Capture the cell that displays the provided text and extract its (x, y) central coordinate. 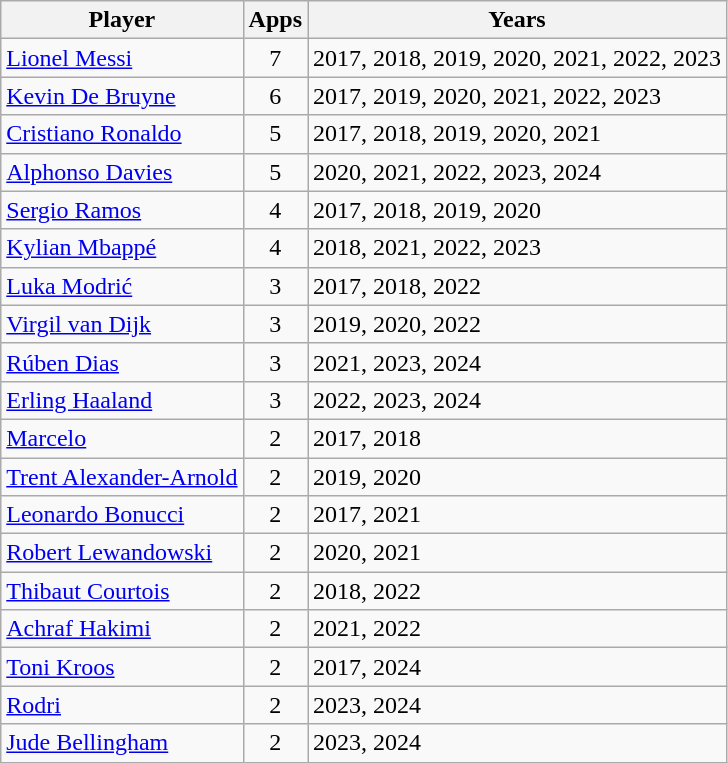
2017, 2018, 2019, 2020, 2021 (518, 134)
Cristiano Ronaldo (122, 134)
Sergio Ramos (122, 210)
2017, 2019, 2020, 2021, 2022, 2023 (518, 96)
2017, 2018, 2019, 2020, 2021, 2022, 2023 (518, 58)
2020, 2021 (518, 553)
Virgil van Dijk (122, 324)
Lionel Messi (122, 58)
Robert Lewandowski (122, 553)
Achraf Hakimi (122, 629)
Kevin De Bruyne (122, 96)
2022, 2023, 2024 (518, 400)
2021, 2023, 2024 (518, 362)
Rodri (122, 705)
2018, 2022 (518, 591)
2017, 2021 (518, 515)
2017, 2018, 2022 (518, 286)
2017, 2018 (518, 438)
Toni Kroos (122, 667)
2021, 2022 (518, 629)
2020, 2021, 2022, 2023, 2024 (518, 172)
2019, 2020, 2022 (518, 324)
Kylian Mbappé (122, 248)
6 (275, 96)
Years (518, 20)
Apps (275, 20)
Jude Bellingham (122, 743)
Player (122, 20)
2018, 2021, 2022, 2023 (518, 248)
Marcelo (122, 438)
7 (275, 58)
Rúben Dias (122, 362)
Trent Alexander-Arnold (122, 477)
2017, 2024 (518, 667)
Leonardo Bonucci (122, 515)
Thibaut Courtois (122, 591)
Luka Modrić (122, 286)
2017, 2018, 2019, 2020 (518, 210)
Alphonso Davies (122, 172)
Erling Haaland (122, 400)
2019, 2020 (518, 477)
